Locate the cell with the specified text and output its [x, y] center coordinate. 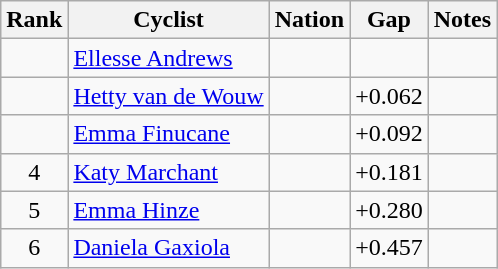
4 [34, 172]
Emma Finucane [168, 134]
+0.181 [390, 172]
Emma Hinze [168, 210]
Hetty van de Wouw [168, 96]
Ellesse Andrews [168, 58]
+0.280 [390, 210]
Cyclist [168, 20]
Gap [390, 20]
6 [34, 248]
Daniela Gaxiola [168, 248]
+0.062 [390, 96]
Nation [309, 20]
Katy Marchant [168, 172]
Rank [34, 20]
5 [34, 210]
+0.092 [390, 134]
Notes [462, 20]
+0.457 [390, 248]
